Search for the cell housing the specified text and yield its (X, Y) center coordinate. 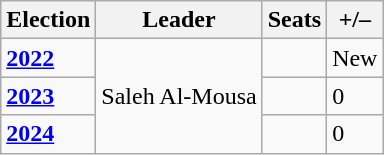
2023 (48, 96)
+/– (355, 20)
Seats (294, 20)
Leader (179, 20)
Saleh Al-Mousa (179, 96)
2024 (48, 134)
2022 (48, 58)
New (355, 58)
Election (48, 20)
